For the text-containing cell, return its midpoint in (x, y) coordinate format. 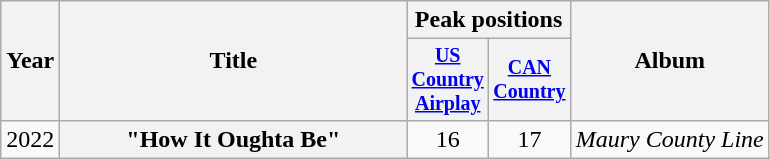
2022 (30, 139)
Album (670, 61)
16 (448, 139)
Maury County Line (670, 139)
CAN Country (530, 80)
17 (530, 139)
Year (30, 61)
US Country Airplay (448, 80)
Title (234, 61)
Peak positions (488, 20)
"How It Oughta Be" (234, 139)
